Output the [x, y] coordinate of the center of the cell containing the given text.  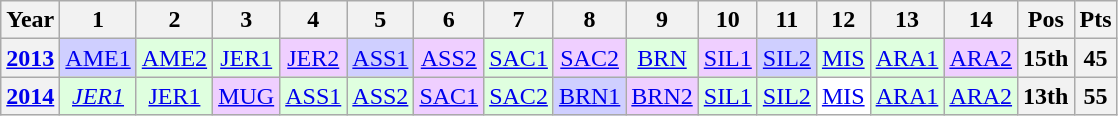
13 [907, 20]
13th [1046, 96]
6 [449, 20]
45 [1096, 58]
4 [314, 20]
MUG [246, 96]
JER2 [314, 58]
9 [662, 20]
AME1 [98, 58]
2013 [30, 58]
BRN2 [662, 96]
BRN1 [589, 96]
3 [246, 20]
Pts [1096, 20]
Pos [1046, 20]
5 [380, 20]
Year [30, 20]
11 [786, 20]
1 [98, 20]
55 [1096, 96]
BRN [662, 58]
15th [1046, 58]
2 [174, 20]
2014 [30, 96]
10 [728, 20]
12 [843, 20]
14 [981, 20]
7 [519, 20]
8 [589, 20]
AME2 [174, 58]
